From the cell containing the given text, extract its center point as (X, Y) coordinate. 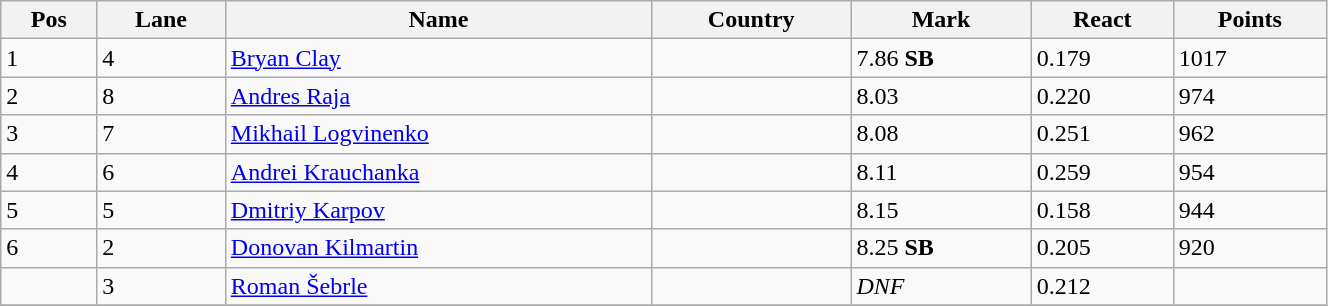
React (1102, 20)
0.259 (1102, 172)
Andres Raja (438, 96)
Bryan Clay (438, 58)
8.25 SB (941, 248)
Lane (162, 20)
920 (1250, 248)
1017 (1250, 58)
7 (162, 134)
Mark (941, 20)
0.179 (1102, 58)
8.08 (941, 134)
0.212 (1102, 286)
DNF (941, 286)
974 (1250, 96)
0.205 (1102, 248)
Andrei Krauchanka (438, 172)
0.158 (1102, 210)
Name (438, 20)
8.03 (941, 96)
8.15 (941, 210)
Pos (49, 20)
Points (1250, 20)
8 (162, 96)
0.220 (1102, 96)
954 (1250, 172)
7.86 SB (941, 58)
Roman Šebrle (438, 286)
Dmitriy Karpov (438, 210)
1 (49, 58)
8.11 (941, 172)
962 (1250, 134)
0.251 (1102, 134)
Donovan Kilmartin (438, 248)
Mikhail Logvinenko (438, 134)
944 (1250, 210)
Country (752, 20)
